Capture the cell that displays the provided text and extract its [X, Y] central coordinate. 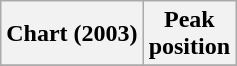
Peakposition [189, 34]
Chart (2003) [72, 34]
